Identify which cell holds the provided text, then report its (X, Y) central coordinate. 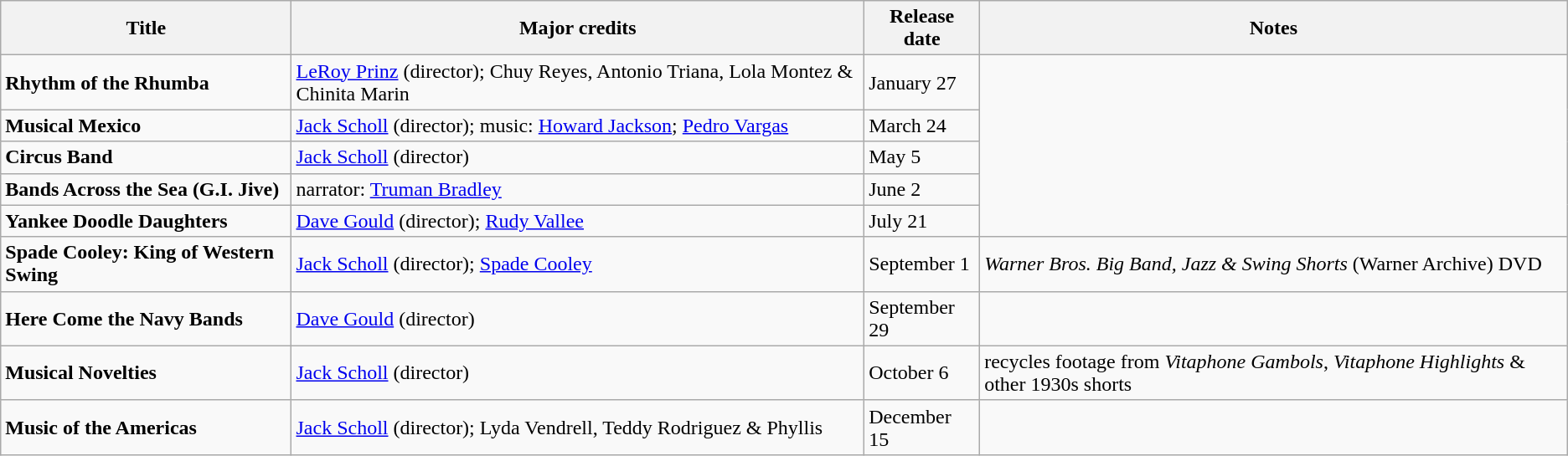
Bands Across the Sea (G.I. Jive) (146, 189)
Music of the Americas (146, 427)
Warner Bros. Big Band, Jazz & Swing Shorts (Warner Archive) DVD (1274, 264)
May 5 (922, 157)
recycles footage from Vitaphone Gambols, Vitaphone Highlights & other 1930s shorts (1274, 373)
October 6 (922, 373)
March 24 (922, 126)
LeRoy Prinz (director); Chuy Reyes, Antonio Triana, Lola Montez & Chinita Marin (578, 82)
July 21 (922, 221)
Jack Scholl (director); Spade Cooley (578, 264)
Rhythm of the Rhumba (146, 82)
Yankee Doodle Daughters (146, 221)
Title (146, 28)
Musical Novelties (146, 373)
June 2 (922, 189)
January 27 (922, 82)
Notes (1274, 28)
Jack Scholl (director); Lyda Vendrell, Teddy Rodriguez & Phyllis (578, 427)
September 29 (922, 318)
Release date (922, 28)
Spade Cooley: King of Western Swing (146, 264)
Major credits (578, 28)
Musical Mexico (146, 126)
Jack Scholl (director); music: Howard Jackson; Pedro Vargas (578, 126)
September 1 (922, 264)
narrator: Truman Bradley (578, 189)
Dave Gould (director); Rudy Vallee (578, 221)
Here Come the Navy Bands (146, 318)
December 15 (922, 427)
Circus Band (146, 157)
Dave Gould (director) (578, 318)
